Find where the given text appears and provide that cell's center as [X, Y] coordinate. 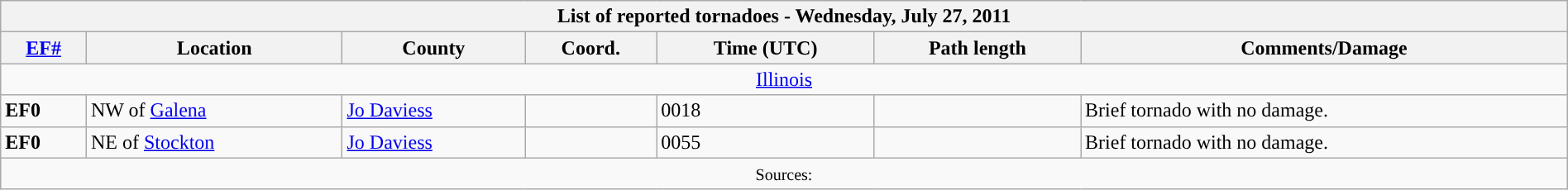
0018 [766, 111]
EF# [44, 48]
0055 [766, 142]
Comments/Damage [1325, 48]
Illinois [784, 79]
List of reported tornadoes - Wednesday, July 27, 2011 [784, 17]
Path length [978, 48]
NW of Galena [214, 111]
Sources: [784, 173]
Coord. [590, 48]
County [433, 48]
NE of Stockton [214, 142]
Location [214, 48]
Time (UTC) [766, 48]
